Pinpoint the cell where the given text exists, returning its (x, y) midpoint coordinate. 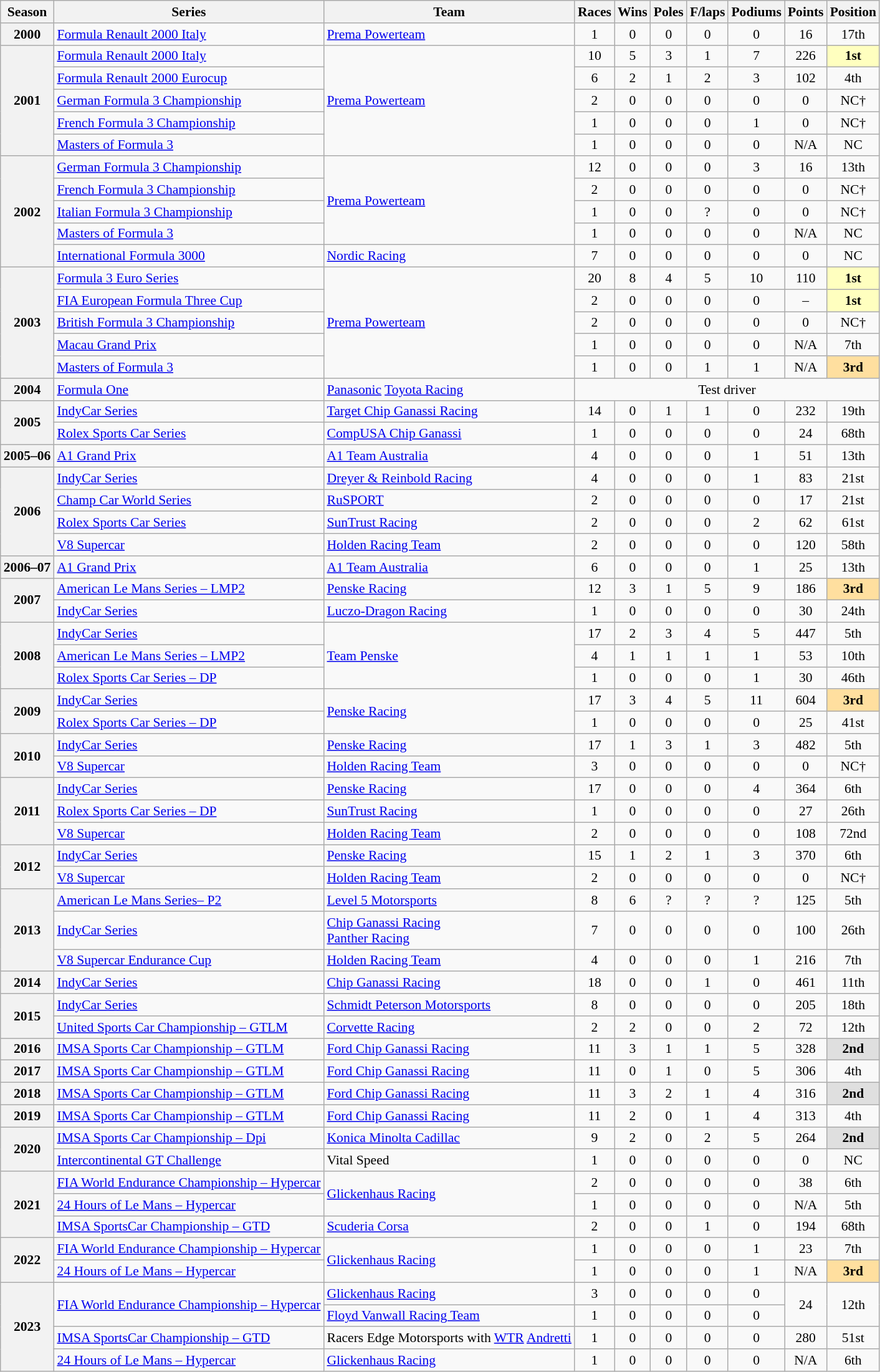
RuSPORT (449, 501)
2006 (27, 511)
62 (806, 523)
F/laps (708, 12)
2003 (27, 323)
V8 Supercar Endurance Cup (188, 961)
CompUSA Chip Ganassi (449, 434)
447 (806, 634)
Position (853, 12)
Schmidt Peterson Motorsports (449, 1005)
Wins (633, 12)
2005 (27, 423)
18 (595, 983)
Podiums (757, 12)
Floyd Vanwall Racing Team (449, 1316)
British Formula 3 Championship (188, 323)
23 (806, 1249)
Konica Minolta Cadillac (449, 1138)
306 (806, 1072)
Italian Formula 3 Championship (188, 212)
2006–07 (27, 567)
Season (27, 12)
Formula Renault 2000 Eurocup (188, 79)
Macau Grand Prix (188, 345)
46th (853, 678)
2005–06 (27, 456)
364 (806, 789)
313 (806, 1116)
Intercontinental GT Challenge (188, 1161)
2021 (27, 1204)
United Sports Car Championship – GTLM (188, 1027)
205 (806, 1005)
Panasonic Toyota Racing (449, 390)
482 (806, 745)
232 (806, 411)
2009 (27, 712)
2014 (27, 983)
2000 (27, 34)
264 (806, 1138)
41st (853, 722)
Dreyer & Reinbold Racing (449, 478)
604 (806, 701)
17th (853, 34)
Team (449, 12)
2007 (27, 600)
Target Chip Ganassi Racing (449, 411)
102 (806, 79)
Luczo-Dragon Racing (449, 612)
International Formula 3000 (188, 256)
61st (853, 523)
280 (806, 1338)
53 (806, 656)
72nd (853, 833)
2002 (27, 212)
2020 (27, 1149)
27 (806, 812)
2011 (27, 812)
Chip Ganassi Racing (449, 983)
11th (853, 983)
Team Penske (449, 656)
2013 (27, 930)
20 (595, 279)
Vital Speed (449, 1161)
American Le Mans Series– P2 (188, 900)
Formula 3 Euro Series (188, 279)
194 (806, 1227)
Test driver (727, 390)
108 (806, 833)
2016 (27, 1049)
Scuderia Corsa (449, 1227)
2001 (27, 100)
Nordic Racing (449, 256)
316 (806, 1094)
Level 5 Motorsports (449, 900)
2017 (27, 1072)
51 (806, 456)
216 (806, 961)
– (806, 300)
38 (806, 1183)
Poles (669, 12)
2019 (27, 1116)
328 (806, 1049)
120 (806, 545)
FIA European Formula Three Cup (188, 300)
186 (806, 589)
15 (595, 856)
Series (188, 12)
72 (806, 1027)
14 (595, 411)
2015 (27, 1016)
2023 (27, 1326)
19th (853, 411)
370 (806, 856)
58th (853, 545)
Chip Ganassi RacingPanther Racing (449, 930)
2012 (27, 866)
10th (853, 656)
Champ Car World Series (188, 501)
Corvette Racing (449, 1027)
Points (806, 12)
100 (806, 930)
110 (806, 279)
2004 (27, 390)
18th (853, 1005)
83 (806, 478)
461 (806, 983)
2010 (27, 756)
Racers Edge Motorsports with WTR Andretti (449, 1338)
51st (853, 1338)
2022 (27, 1260)
24th (853, 612)
Races (595, 12)
226 (806, 56)
2008 (27, 656)
125 (806, 900)
IMSA Sports Car Championship – Dpi (188, 1138)
2018 (27, 1094)
Formula One (188, 390)
